Return the (X, Y) coordinate for the center point of the cell that contains the specified text.  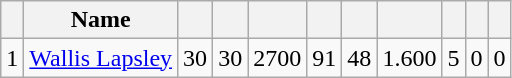
Name (101, 20)
2700 (278, 58)
1 (12, 58)
5 (454, 58)
1.600 (410, 58)
48 (360, 58)
Wallis Lapsley (101, 58)
91 (324, 58)
